Provide the (X, Y) coordinate of the cell's center where the given text is located.  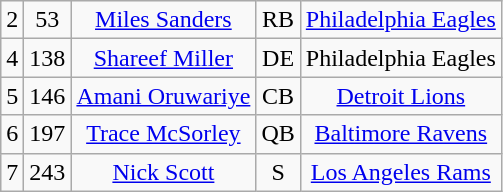
RB (278, 20)
S (278, 172)
197 (48, 134)
Trace McSorley (164, 134)
Detroit Lions (400, 96)
Los Angeles Rams (400, 172)
Amani Oruwariye (164, 96)
6 (12, 134)
138 (48, 58)
Shareef Miller (164, 58)
7 (12, 172)
5 (12, 96)
Miles Sanders (164, 20)
Nick Scott (164, 172)
243 (48, 172)
CB (278, 96)
2 (12, 20)
Baltimore Ravens (400, 134)
53 (48, 20)
4 (12, 58)
146 (48, 96)
DE (278, 58)
QB (278, 134)
